Capture the cell that displays the provided text and extract its (x, y) central coordinate. 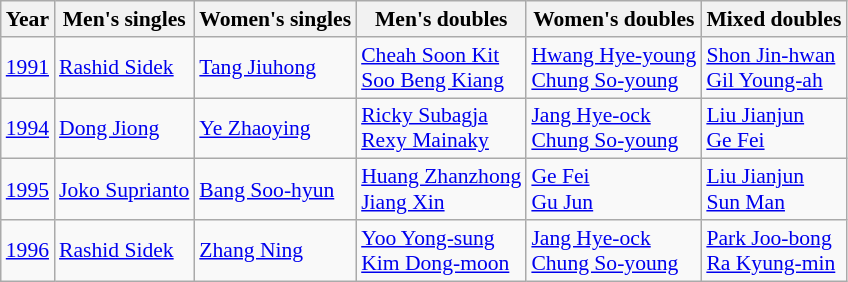
Joko Suprianto (124, 190)
1994 (28, 128)
1991 (28, 68)
Year (28, 19)
Ge Fei Gu Jun (614, 190)
Ye Zhaoying (275, 128)
Yoo Yong-sung Kim Dong-moon (441, 250)
Women's doubles (614, 19)
Tang Jiuhong (275, 68)
Liu Jianjun Ge Fei (774, 128)
Men's doubles (441, 19)
Liu Jianjun Sun Man (774, 190)
Bang Soo-hyun (275, 190)
Dong Jiong (124, 128)
Hwang Hye-young Chung So-young (614, 68)
Shon Jin-hwan Gil Young-ah (774, 68)
Huang Zhanzhong Jiang Xin (441, 190)
Mixed doubles (774, 19)
1996 (28, 250)
Cheah Soon Kit Soo Beng Kiang (441, 68)
Park Joo-bong Ra Kyung-min (774, 250)
Ricky Subagja Rexy Mainaky (441, 128)
Women's singles (275, 19)
1995 (28, 190)
Zhang Ning (275, 250)
Men's singles (124, 19)
